Identify which cell holds the provided text, then report its [x, y] central coordinate. 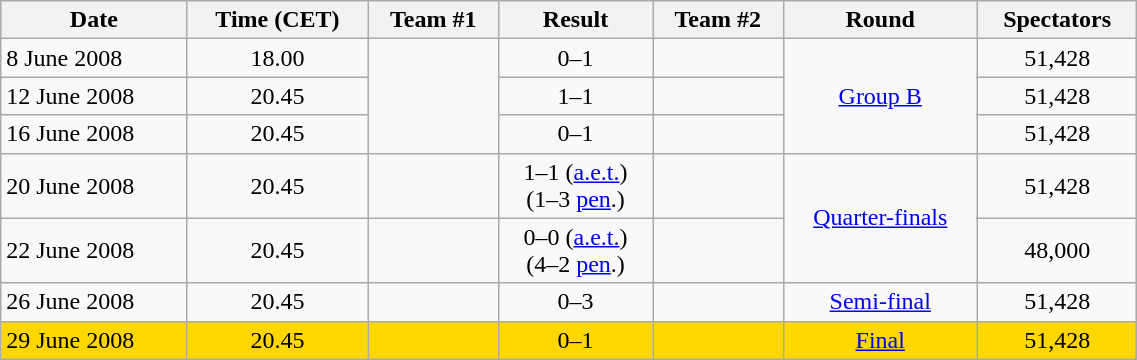
48,000 [1056, 250]
22 June 2008 [94, 250]
Spectators [1056, 20]
26 June 2008 [94, 302]
Team #1 [434, 20]
8 June 2008 [94, 58]
Final [880, 340]
1–1 (a.e.t.)(1–3 pen.) [576, 186]
1–1 [576, 96]
Semi-final [880, 302]
20 June 2008 [94, 186]
Date [94, 20]
Round [880, 20]
16 June 2008 [94, 134]
12 June 2008 [94, 96]
18.00 [278, 58]
Team #2 [718, 20]
Group B [880, 96]
29 June 2008 [94, 340]
Time (CET) [278, 20]
0–3 [576, 302]
0–0 (a.e.t.)(4–2 pen.) [576, 250]
Quarter-finals [880, 218]
Result [576, 20]
